Identify which cell holds the provided text, then report its (x, y) central coordinate. 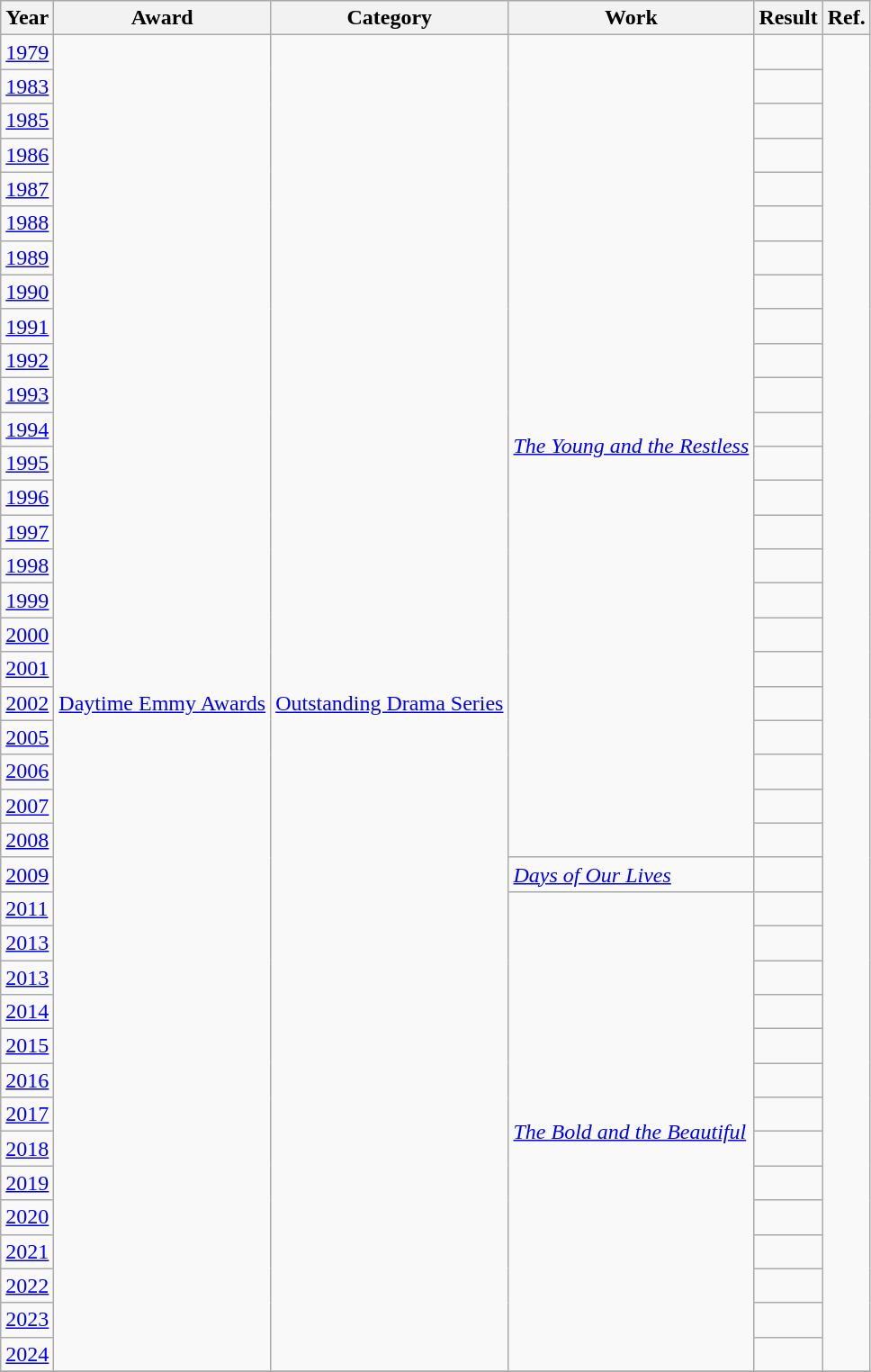
2002 (27, 703)
1993 (27, 394)
2024 (27, 1354)
1992 (27, 360)
Year (27, 18)
Outstanding Drama Series (390, 703)
Award (162, 18)
1988 (27, 223)
The Bold and the Beautiful (632, 1131)
2011 (27, 908)
1990 (27, 292)
2001 (27, 669)
2008 (27, 840)
2022 (27, 1286)
2020 (27, 1217)
1999 (27, 600)
2005 (27, 737)
2009 (27, 874)
1991 (27, 326)
1986 (27, 155)
2021 (27, 1251)
2019 (27, 1183)
1996 (27, 498)
The Young and the Restless (632, 447)
Daytime Emmy Awards (162, 703)
Days of Our Lives (632, 874)
1995 (27, 464)
2007 (27, 806)
2016 (27, 1080)
2015 (27, 1046)
1979 (27, 52)
2000 (27, 635)
Work (632, 18)
1994 (27, 429)
Ref. (846, 18)
Result (788, 18)
2014 (27, 1012)
1985 (27, 121)
1997 (27, 532)
2023 (27, 1320)
2006 (27, 772)
1987 (27, 189)
1998 (27, 566)
Category (390, 18)
2018 (27, 1149)
1989 (27, 257)
1983 (27, 86)
2017 (27, 1115)
